Search for the cell housing the specified text and yield its (X, Y) center coordinate. 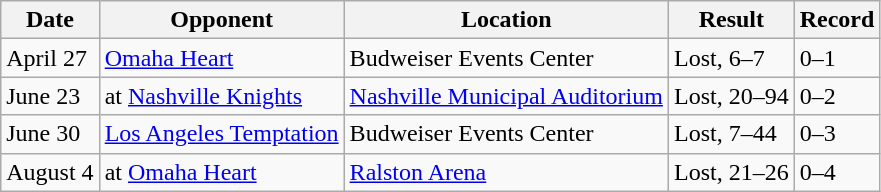
Record (837, 20)
Los Angeles Temptation (222, 134)
Lost, 6–7 (731, 58)
Result (731, 20)
0–3 (837, 134)
Lost, 21–26 (731, 172)
Ralston Arena (506, 172)
August 4 (50, 172)
0–4 (837, 172)
Location (506, 20)
June 30 (50, 134)
Lost, 7–44 (731, 134)
Date (50, 20)
0–1 (837, 58)
April 27 (50, 58)
Lost, 20–94 (731, 96)
at Omaha Heart (222, 172)
June 23 (50, 96)
Omaha Heart (222, 58)
at Nashville Knights (222, 96)
0–2 (837, 96)
Nashville Municipal Auditorium (506, 96)
Opponent (222, 20)
